Capture the cell that displays the provided text and extract its [x, y] central coordinate. 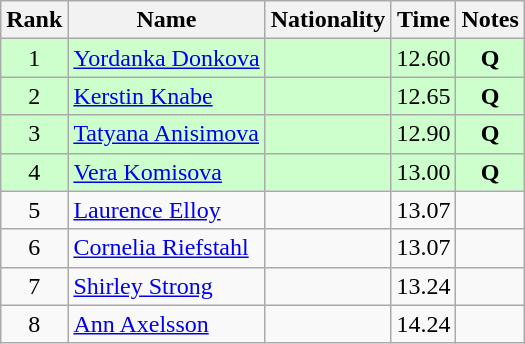
12.90 [424, 134]
Cornelia Riefstahl [166, 248]
Shirley Strong [166, 286]
Kerstin Knabe [166, 96]
12.60 [424, 58]
Notes [490, 20]
Time [424, 20]
Nationality [328, 20]
5 [34, 210]
13.24 [424, 286]
14.24 [424, 324]
8 [34, 324]
Yordanka Donkova [166, 58]
6 [34, 248]
Ann Axelsson [166, 324]
2 [34, 96]
Rank [34, 20]
3 [34, 134]
Vera Komisova [166, 172]
13.00 [424, 172]
1 [34, 58]
7 [34, 286]
Name [166, 20]
4 [34, 172]
Laurence Elloy [166, 210]
12.65 [424, 96]
Tatyana Anisimova [166, 134]
